Output the (X, Y) coordinate of the center of the cell containing the given text.  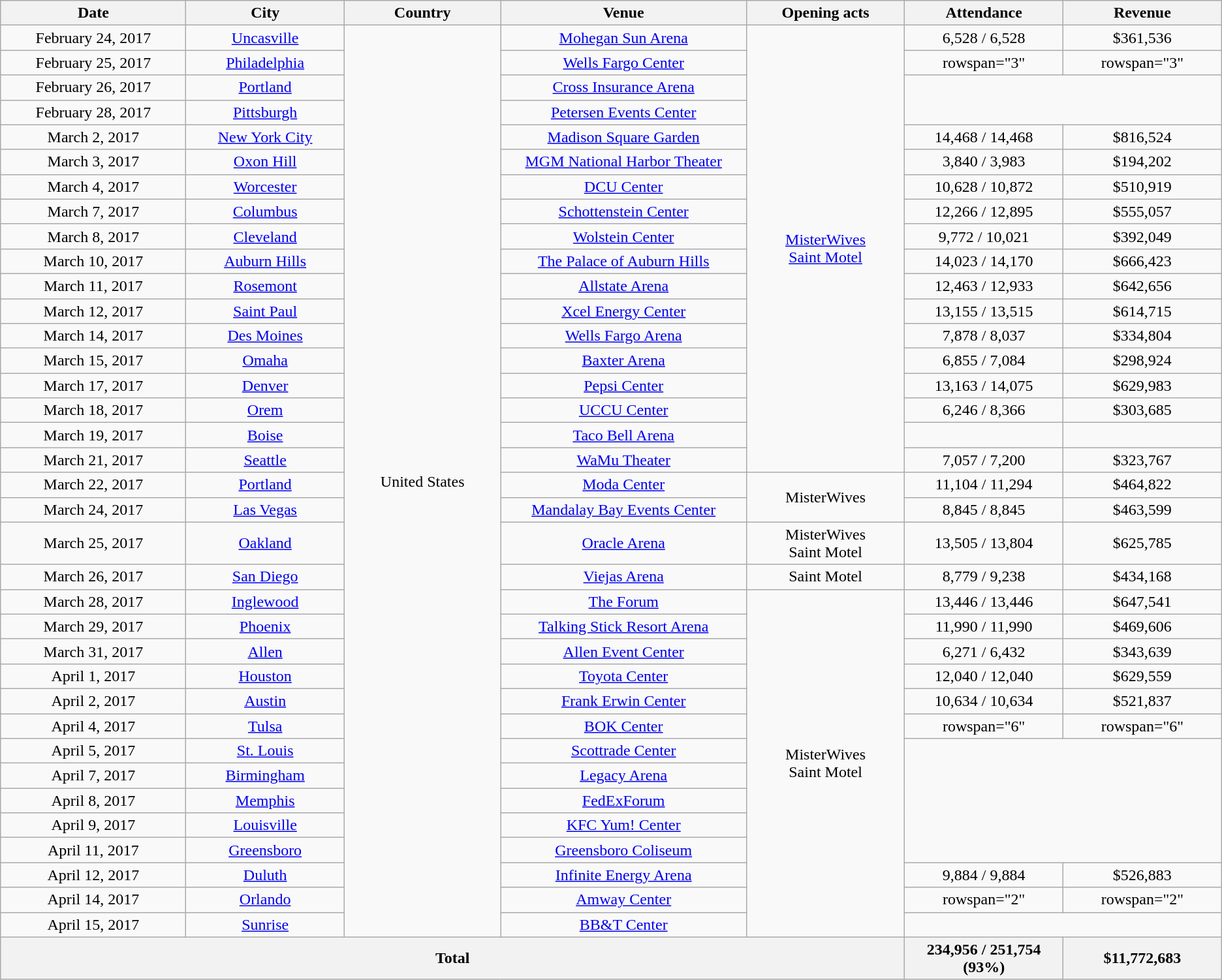
Columbus (265, 211)
March 12, 2017 (93, 311)
Schottenstein Center (623, 211)
$434,168 (1142, 577)
Venue (623, 13)
Omaha (265, 361)
Allstate Arena (623, 286)
$298,924 (1142, 361)
6,528 / 6,528 (984, 38)
$666,423 (1142, 261)
Allen (265, 651)
Cleveland (265, 236)
Greensboro (265, 850)
March 28, 2017 (93, 602)
Wells Fargo Center (623, 63)
Total (453, 958)
Toyota Center (623, 676)
10,628 / 10,872 (984, 187)
13,155 / 13,515 (984, 311)
Date (93, 13)
Boise (265, 435)
Tulsa (265, 726)
Country (422, 13)
Infinite Energy Arena (623, 875)
Houston (265, 676)
Wolstein Center (623, 236)
San Diego (265, 577)
$343,639 (1142, 651)
8,779 / 9,238 (984, 577)
Uncasville (265, 38)
United States (422, 482)
March 18, 2017 (93, 410)
8,845 / 8,845 (984, 510)
Inglewood (265, 602)
14,468 / 14,468 (984, 137)
6,246 / 8,366 (984, 410)
BB&T Center (623, 925)
13,446 / 13,446 (984, 602)
New York City (265, 137)
$614,715 (1142, 311)
March 17, 2017 (93, 386)
Orem (265, 410)
Memphis (265, 801)
Oakland (265, 543)
FedExForum (623, 801)
Revenue (1142, 13)
$464,822 (1142, 485)
Xcel Energy Center (623, 311)
The Palace of Auburn Hills (623, 261)
WaMu Theater (623, 460)
Austin (265, 701)
Birmingham (265, 776)
Madison Square Garden (623, 137)
Mandalay Bay Events Center (623, 510)
Mohegan Sun Arena (623, 38)
March 24, 2017 (93, 510)
Greensboro Coliseum (623, 850)
Des Moines (265, 336)
Amway Center (623, 900)
$323,767 (1142, 460)
$642,656 (1142, 286)
Orlando (265, 900)
March 31, 2017 (93, 651)
Pepsi Center (623, 386)
13,163 / 14,075 (984, 386)
$510,919 (1142, 187)
7,878 / 8,037 (984, 336)
$521,837 (1142, 701)
Philadelphia (265, 63)
Las Vegas (265, 510)
$555,057 (1142, 211)
11,990 / 11,990 (984, 626)
$334,804 (1142, 336)
$361,536 (1142, 38)
Saint Motel (825, 577)
13,505 / 13,804 (984, 543)
9,772 / 10,021 (984, 236)
9,884 / 9,884 (984, 875)
Moda Center (623, 485)
Taco Bell Arena (623, 435)
12,040 / 12,040 (984, 676)
Worcester (265, 187)
The Forum (623, 602)
Sunrise (265, 925)
March 10, 2017 (93, 261)
7,057 / 7,200 (984, 460)
DCU Center (623, 187)
April 2, 2017 (93, 701)
April 8, 2017 (93, 801)
Opening acts (825, 13)
6,271 / 6,432 (984, 651)
March 3, 2017 (93, 162)
Oracle Arena (623, 543)
February 26, 2017 (93, 87)
Scottrade Center (623, 751)
Baxter Arena (623, 361)
Petersen Events Center (623, 112)
St. Louis (265, 751)
March 11, 2017 (93, 286)
Frank Erwin Center (623, 701)
$647,541 (1142, 602)
Pittsburgh (265, 112)
6,855 / 7,084 (984, 361)
$463,599 (1142, 510)
March 14, 2017 (93, 336)
February 24, 2017 (93, 38)
12,463 / 12,933 (984, 286)
March 26, 2017 (93, 577)
234,956 / 251,754 (93%) (984, 958)
Legacy Arena (623, 776)
City (265, 13)
April 1, 2017 (93, 676)
$625,785 (1142, 543)
BOK Center (623, 726)
MGM National Harbor Theater (623, 162)
14,023 / 14,170 (984, 261)
$526,883 (1142, 875)
UCCU Center (623, 410)
March 25, 2017 (93, 543)
$629,559 (1142, 676)
Auburn Hills (265, 261)
Duluth (265, 875)
Wells Fargo Arena (623, 336)
March 2, 2017 (93, 137)
Rosemont (265, 286)
March 8, 2017 (93, 236)
Seattle (265, 460)
March 21, 2017 (93, 460)
10,634 / 10,634 (984, 701)
April 12, 2017 (93, 875)
Cross Insurance Arena (623, 87)
12,266 / 12,895 (984, 211)
Saint Paul (265, 311)
Denver (265, 386)
March 4, 2017 (93, 187)
$816,524 (1142, 137)
Oxon Hill (265, 162)
April 15, 2017 (93, 925)
March 19, 2017 (93, 435)
April 14, 2017 (93, 900)
$392,049 (1142, 236)
April 9, 2017 (93, 825)
April 7, 2017 (93, 776)
$194,202 (1142, 162)
Phoenix (265, 626)
Attendance (984, 13)
February 25, 2017 (93, 63)
April 11, 2017 (93, 850)
March 15, 2017 (93, 361)
March 7, 2017 (93, 211)
11,104 / 11,294 (984, 485)
March 22, 2017 (93, 485)
April 4, 2017 (93, 726)
Viejas Arena (623, 577)
April 5, 2017 (93, 751)
$469,606 (1142, 626)
3,840 / 3,983 (984, 162)
MisterWives (825, 497)
February 28, 2017 (93, 112)
March 29, 2017 (93, 626)
$303,685 (1142, 410)
Louisville (265, 825)
$629,983 (1142, 386)
KFC Yum! Center (623, 825)
Talking Stick Resort Arena (623, 626)
Allen Event Center (623, 651)
$11,772,683 (1142, 958)
